Identify which cell holds the provided text, then report its (x, y) central coordinate. 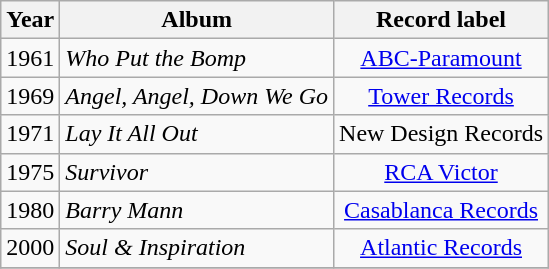
Record label (442, 20)
Angel, Angel, Down We Go (197, 96)
2000 (30, 248)
Survivor (197, 172)
Soul & Inspiration (197, 248)
Atlantic Records (442, 248)
1969 (30, 96)
Lay It All Out (197, 134)
Casablanca Records (442, 210)
1961 (30, 58)
Who Put the Bomp (197, 58)
Album (197, 20)
Barry Mann (197, 210)
Tower Records (442, 96)
1980 (30, 210)
ABC-Paramount (442, 58)
1975 (30, 172)
1971 (30, 134)
RCA Victor (442, 172)
Year (30, 20)
New Design Records (442, 134)
